Provide the [X, Y] coordinate of the cell's center where the given text is located.  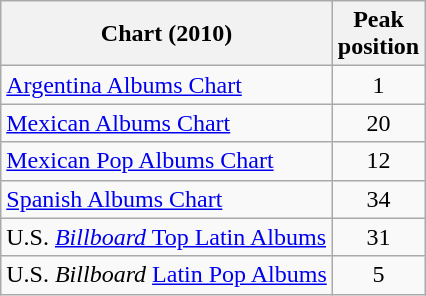
20 [378, 123]
Peakposition [378, 34]
U.S. Billboard Top Latin Albums [167, 237]
Chart (2010) [167, 34]
12 [378, 161]
Mexican Albums Chart [167, 123]
U.S. Billboard Latin Pop Albums [167, 275]
34 [378, 199]
Argentina Albums Chart [167, 85]
1 [378, 85]
Spanish Albums Chart [167, 199]
31 [378, 237]
5 [378, 275]
Mexican Pop Albums Chart [167, 161]
